Output the (x, y) coordinate of the center of the cell containing the given text.  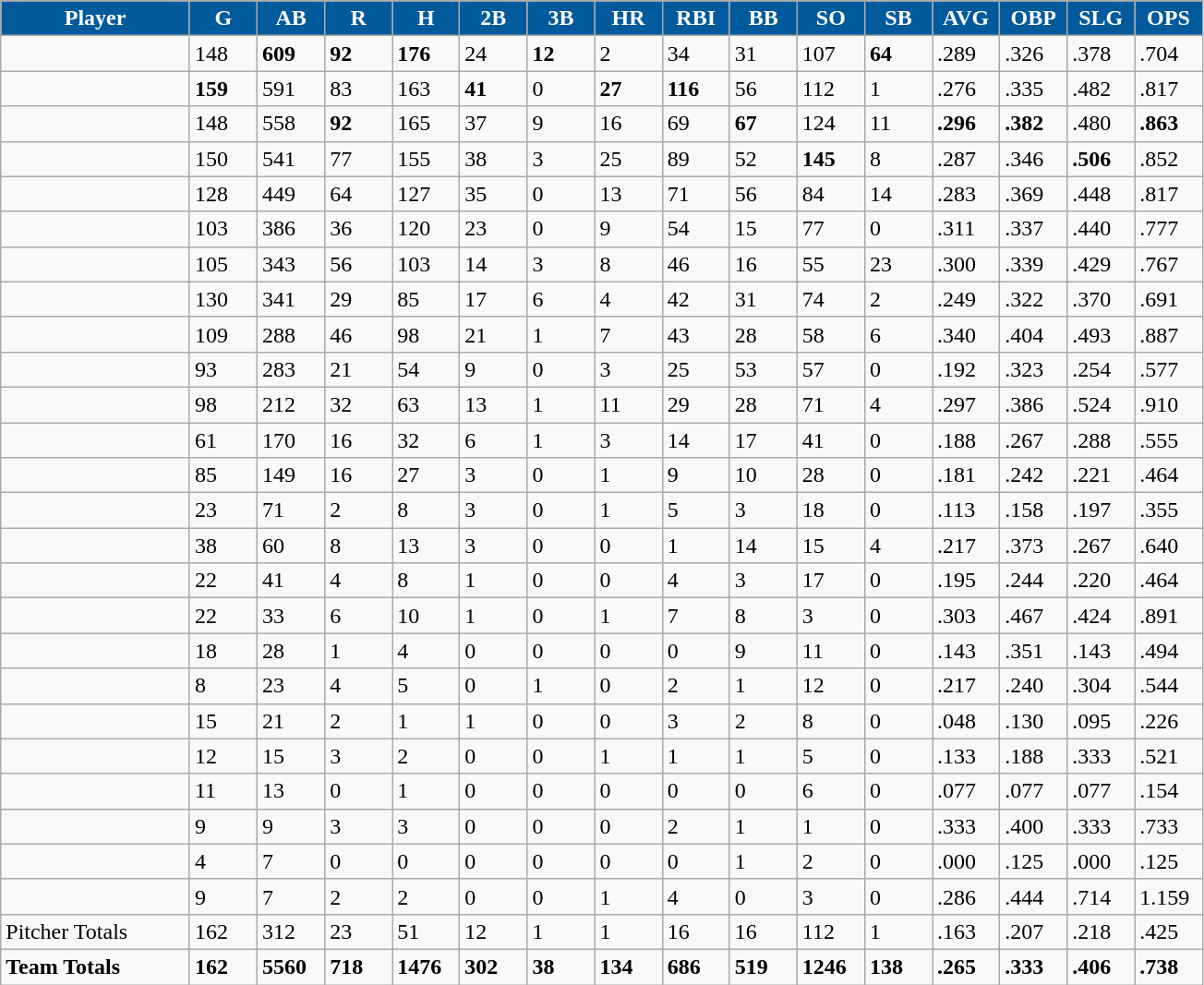
.339 (1034, 264)
.382 (1034, 124)
57 (831, 369)
.738 (1169, 967)
.777 (1169, 229)
.346 (1034, 159)
.378 (1101, 54)
.226 (1169, 721)
.192 (966, 369)
34 (696, 54)
43 (696, 334)
.337 (1034, 229)
.130 (1034, 721)
.300 (966, 264)
.254 (1101, 369)
165 (427, 124)
1476 (427, 967)
AB (292, 18)
93 (223, 369)
288 (292, 334)
74 (831, 299)
.323 (1034, 369)
130 (223, 299)
.577 (1169, 369)
.303 (966, 616)
SO (831, 18)
558 (292, 124)
84 (831, 194)
.221 (1101, 475)
.704 (1169, 54)
3B (561, 18)
.095 (1101, 721)
718 (358, 967)
127 (427, 194)
109 (223, 334)
33 (292, 616)
OPS (1169, 18)
.287 (966, 159)
343 (292, 264)
BB (763, 18)
.400 (1034, 826)
67 (763, 124)
.691 (1169, 299)
312 (292, 931)
.197 (1101, 511)
163 (427, 89)
SB (897, 18)
176 (427, 54)
.544 (1169, 686)
.521 (1169, 756)
60 (292, 546)
.326 (1034, 54)
.265 (966, 967)
.369 (1034, 194)
.311 (966, 229)
.714 (1101, 896)
.154 (1169, 791)
RBI (696, 18)
R (358, 18)
.242 (1034, 475)
52 (763, 159)
145 (831, 159)
2B (493, 18)
541 (292, 159)
55 (831, 264)
.158 (1034, 511)
686 (696, 967)
51 (427, 931)
.506 (1101, 159)
G (223, 18)
.220 (1101, 581)
.910 (1169, 404)
89 (696, 159)
.289 (966, 54)
.283 (966, 194)
386 (292, 229)
.163 (966, 931)
H (427, 18)
.863 (1169, 124)
.482 (1101, 89)
63 (427, 404)
.351 (1034, 651)
.207 (1034, 931)
.296 (966, 124)
341 (292, 299)
591 (292, 89)
5560 (292, 967)
105 (223, 264)
69 (696, 124)
.244 (1034, 581)
Team Totals (96, 967)
24 (493, 54)
.297 (966, 404)
.406 (1101, 967)
128 (223, 194)
HR (628, 18)
170 (292, 440)
58 (831, 334)
.288 (1101, 440)
.891 (1169, 616)
.240 (1034, 686)
.404 (1034, 334)
.195 (966, 581)
.448 (1101, 194)
.048 (966, 721)
83 (358, 89)
.493 (1101, 334)
AVG (966, 18)
Pitcher Totals (96, 931)
OBP (1034, 18)
124 (831, 124)
.304 (1101, 686)
149 (292, 475)
.386 (1034, 404)
283 (292, 369)
.767 (1169, 264)
.524 (1101, 404)
1246 (831, 967)
.555 (1169, 440)
134 (628, 967)
609 (292, 54)
1.159 (1169, 896)
120 (427, 229)
.335 (1034, 89)
150 (223, 159)
116 (696, 89)
.181 (966, 475)
.852 (1169, 159)
SLG (1101, 18)
449 (292, 194)
519 (763, 967)
.467 (1034, 616)
.355 (1169, 511)
36 (358, 229)
.370 (1101, 299)
212 (292, 404)
.424 (1101, 616)
35 (493, 194)
.480 (1101, 124)
107 (831, 54)
155 (427, 159)
.249 (966, 299)
.429 (1101, 264)
.733 (1169, 826)
138 (897, 967)
.887 (1169, 334)
.440 (1101, 229)
.444 (1034, 896)
.425 (1169, 931)
.218 (1101, 931)
42 (696, 299)
.276 (966, 89)
37 (493, 124)
.113 (966, 511)
.322 (1034, 299)
.286 (966, 896)
61 (223, 440)
Player (96, 18)
.373 (1034, 546)
.133 (966, 756)
.494 (1169, 651)
159 (223, 89)
.340 (966, 334)
.640 (1169, 546)
302 (493, 967)
53 (763, 369)
